Capture the cell that displays the provided text and extract its [X, Y] central coordinate. 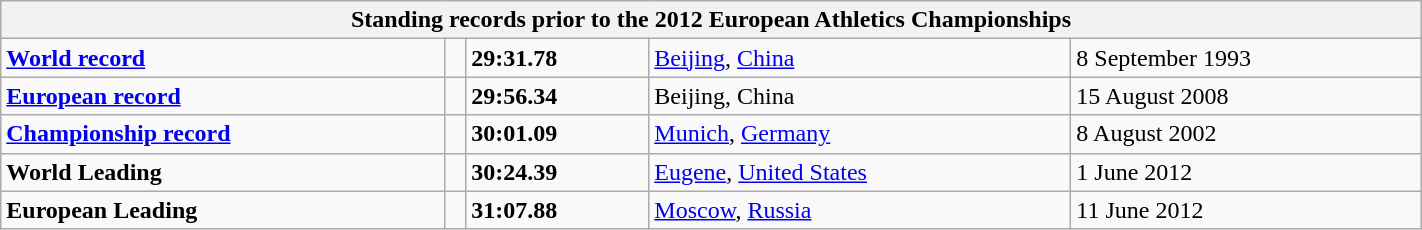
Standing records prior to the 2012 European Athletics Championships [711, 20]
29:31.78 [558, 58]
World record [223, 58]
Eugene, United States [860, 172]
8 September 1993 [1246, 58]
30:24.39 [558, 172]
29:56.34 [558, 96]
World Leading [223, 172]
European Leading [223, 210]
30:01.09 [558, 134]
8 August 2002 [1246, 134]
Moscow, Russia [860, 210]
15 August 2008 [1246, 96]
Championship record [223, 134]
31:07.88 [558, 210]
1 June 2012 [1246, 172]
Munich, Germany [860, 134]
European record [223, 96]
11 June 2012 [1246, 210]
